Scan for the cell matching the given text and deliver its (X, Y) coordinate at center. 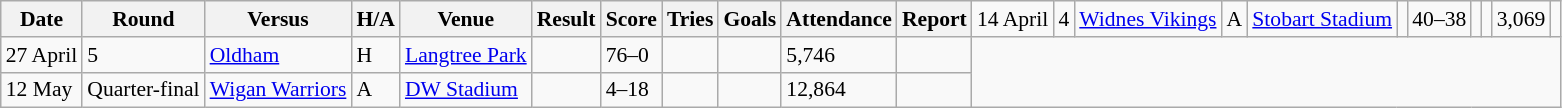
H/A (376, 19)
76–0 (632, 55)
5,746 (839, 55)
DW Stadium (466, 90)
Attendance (839, 19)
Langtree Park (466, 55)
40–38 (1439, 19)
Report (934, 19)
Score (632, 19)
14 April (1012, 19)
12 May (42, 90)
Stobart Stadium (1322, 19)
Goals (750, 19)
Date (42, 19)
5 (143, 55)
Round (143, 19)
Widnes Vikings (1148, 19)
Tries (690, 19)
Oldham (278, 55)
12,864 (839, 90)
Versus (278, 19)
3,069 (1522, 19)
H (376, 55)
27 April (42, 55)
Venue (466, 19)
4–18 (632, 90)
4 (1064, 19)
Quarter-final (143, 90)
Result (566, 19)
Wigan Warriors (278, 90)
